Output the (x, y) coordinate of the center of the cell containing the given text.  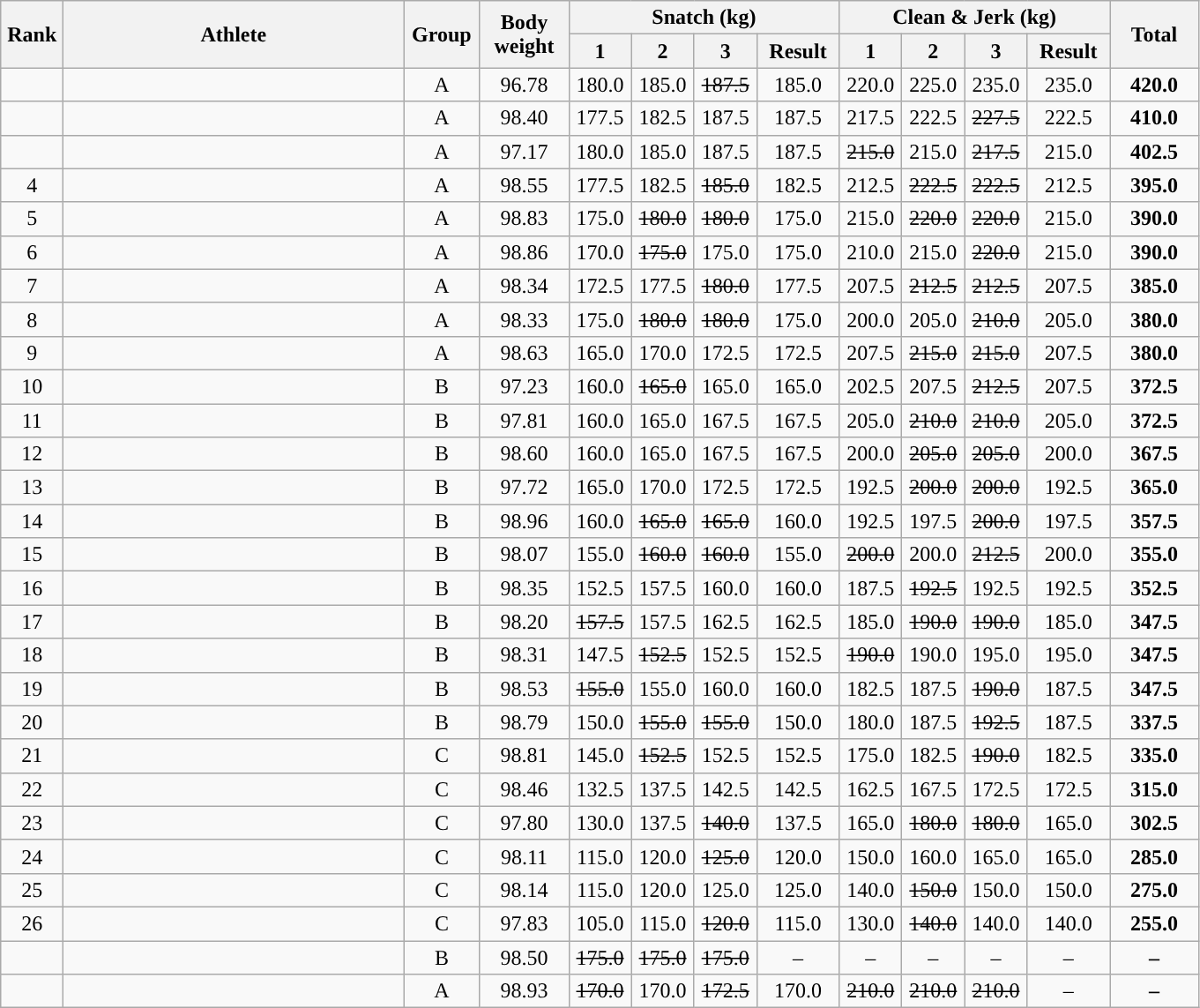
97.80 (524, 823)
13 (32, 488)
132.5 (600, 789)
202.5 (871, 386)
385.0 (1153, 286)
22 (32, 789)
285.0 (1153, 856)
402.5 (1153, 152)
105.0 (600, 923)
98.20 (524, 622)
7 (32, 286)
Total (1153, 34)
337.5 (1153, 722)
10 (32, 386)
98.53 (524, 689)
420.0 (1153, 85)
25 (32, 890)
98.60 (524, 454)
98.79 (524, 722)
24 (32, 856)
98.83 (524, 219)
15 (32, 555)
98.40 (524, 118)
11 (32, 421)
98.63 (524, 353)
Clean & Jerk (kg) (975, 18)
6 (32, 252)
225.0 (933, 85)
98.11 (524, 856)
14 (32, 521)
98.33 (524, 319)
96.78 (524, 85)
18 (32, 655)
147.5 (600, 655)
98.46 (524, 789)
98.55 (524, 185)
8 (32, 319)
365.0 (1153, 488)
367.5 (1153, 454)
9 (32, 353)
Rank (32, 34)
16 (32, 588)
355.0 (1153, 555)
97.81 (524, 421)
98.93 (524, 991)
Body weight (524, 34)
23 (32, 823)
98.96 (524, 521)
19 (32, 689)
98.34 (524, 286)
97.83 (524, 923)
5 (32, 219)
12 (32, 454)
255.0 (1153, 923)
26 (32, 923)
97.72 (524, 488)
97.17 (524, 152)
17 (32, 622)
395.0 (1153, 185)
98.86 (524, 252)
98.31 (524, 655)
275.0 (1153, 890)
357.5 (1153, 521)
145.0 (600, 756)
98.50 (524, 957)
227.5 (996, 118)
98.81 (524, 756)
97.23 (524, 386)
410.0 (1153, 118)
315.0 (1153, 789)
Group (442, 34)
Athlete (234, 34)
352.5 (1153, 588)
98.07 (524, 555)
302.5 (1153, 823)
20 (32, 722)
98.14 (524, 890)
4 (32, 185)
Snatch (kg) (704, 18)
98.35 (524, 588)
335.0 (1153, 756)
21 (32, 756)
